Identify which cell holds the provided text, then report its [x, y] central coordinate. 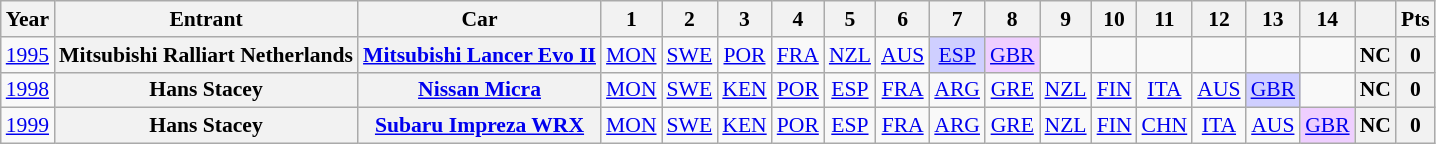
1995 [28, 55]
Year [28, 19]
1999 [28, 126]
Nissan Micra [480, 90]
13 [1274, 19]
6 [902, 19]
Mitsubishi Ralliart Netherlands [206, 55]
7 [957, 19]
9 [1066, 19]
12 [1218, 19]
10 [1114, 19]
14 [1328, 19]
Entrant [206, 19]
8 [1012, 19]
Subaru Impreza WRX [480, 126]
2 [690, 19]
Mitsubishi Lancer Evo II [480, 55]
CHN [1165, 126]
1998 [28, 90]
1 [632, 19]
5 [850, 19]
4 [798, 19]
Pts [1416, 19]
11 [1165, 19]
Car [480, 19]
3 [744, 19]
